Identify which cell holds the provided text, then report its [X, Y] central coordinate. 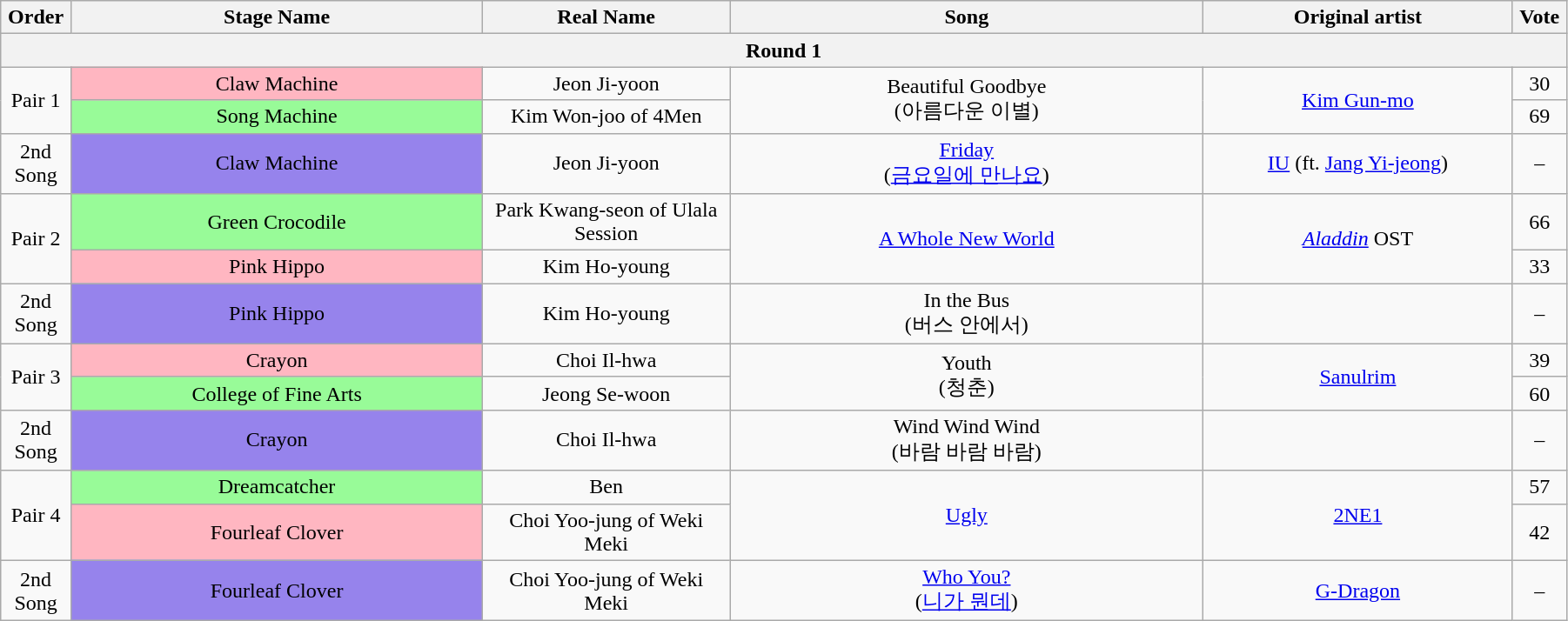
Aladdin OST [1357, 238]
69 [1540, 117]
30 [1540, 83]
Friday(금요일에 만나요) [967, 164]
Dreamcatcher [277, 487]
Ugly [967, 515]
2NE1 [1357, 515]
Pair 4 [37, 515]
Sanulrim [1357, 377]
Order [37, 17]
G-Dragon [1357, 591]
Song [967, 17]
Stage Name [277, 17]
Green Crocodile [277, 223]
Ben [606, 487]
In the Bus(버스 안에서) [967, 314]
Real Name [606, 17]
42 [1540, 532]
39 [1540, 360]
Wind Wind Wind(바람 바람 바람) [967, 440]
Kim Gun-mo [1357, 100]
Youth(청춘) [967, 377]
Pair 2 [37, 238]
Original artist [1357, 17]
IU (ft. Jang Yi-jeong) [1357, 164]
Pair 3 [37, 377]
College of Fine Arts [277, 393]
Who You?(니가 뭔데) [967, 591]
Kim Won-joo of 4Men [606, 117]
Jeong Se-woon [606, 393]
Pair 1 [37, 100]
Song Machine [277, 117]
Round 1 [784, 50]
33 [1540, 267]
Vote [1540, 17]
A Whole New World [967, 238]
66 [1540, 223]
Park Kwang-seon of Ulala Session [606, 223]
Beautiful Goodbye(아름다운 이별) [967, 100]
57 [1540, 487]
60 [1540, 393]
